Return the (X, Y) coordinate for the center point of the cell that contains the specified text.  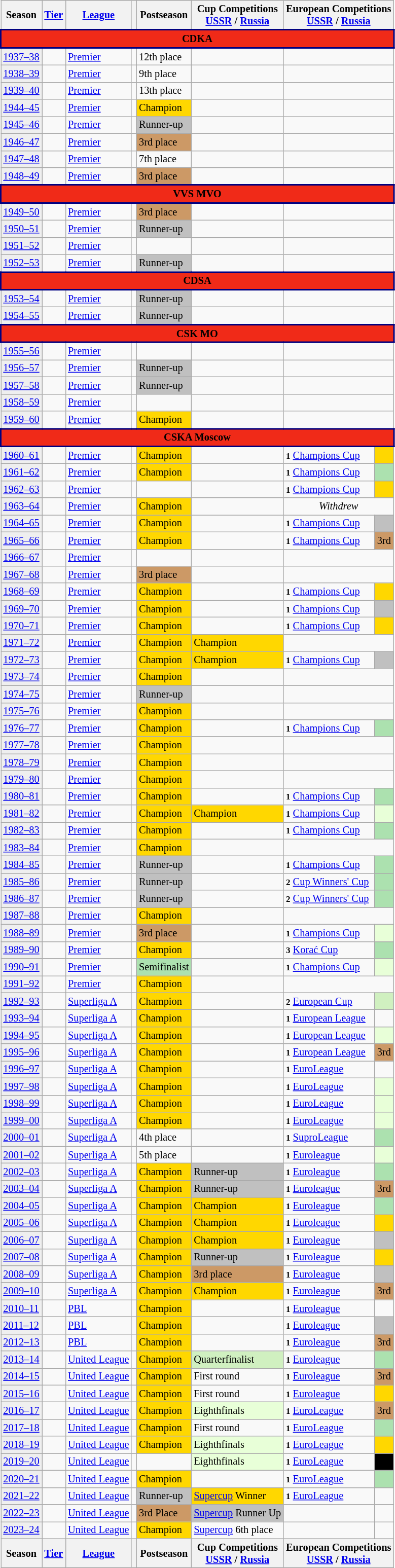
2012–13 (21, 1342)
1961–62 (21, 472)
2005–06 (21, 1223)
1990–91 (21, 967)
1938–39 (21, 74)
12th place (164, 56)
1993–94 (21, 1018)
Supercup Winner (237, 1496)
2009–10 (21, 1291)
1948–49 (21, 176)
1974–75 (21, 694)
1954–55 (21, 316)
2018–19 (21, 1445)
2016–17 (21, 1411)
4th place (164, 1138)
2014–15 (21, 1376)
2003–04 (21, 1189)
2017–18 (21, 1428)
1949–50 (21, 211)
CDKA (198, 39)
1968–69 (21, 592)
1959–60 (21, 419)
2013–14 (21, 1360)
2015–16 (21, 1394)
1998–99 (21, 1104)
1987–88 (21, 916)
1997–98 (21, 1086)
1939–40 (21, 91)
1985–86 (21, 882)
CSKA Moscow (198, 437)
2 European Cup (329, 1001)
1957–58 (21, 385)
1970–71 (21, 626)
3rd Place (164, 1513)
1982–83 (21, 830)
2022–23 (21, 1513)
1958–59 (21, 403)
1977–78 (21, 745)
1991–92 (21, 984)
1971–72 (21, 643)
1984–85 (21, 864)
1989–90 (21, 950)
1988–89 (21, 933)
2006–07 (21, 1240)
13th place (164, 91)
1979–80 (21, 779)
1960–61 (21, 455)
1972–73 (21, 660)
CSK MO (198, 334)
1963–64 (21, 506)
1951–52 (21, 246)
7th place (164, 159)
1995–96 (21, 1052)
1978–79 (21, 762)
1 SuproLeague (329, 1138)
2021–22 (21, 1496)
1946–47 (21, 142)
1994–95 (21, 1035)
Quarterfinalist (237, 1360)
1937–38 (21, 56)
1967–68 (21, 574)
VVS MVO (198, 194)
1947–48 (21, 159)
2001–02 (21, 1155)
9th place (164, 74)
1950–51 (21, 229)
2010–11 (21, 1308)
1964–65 (21, 523)
1992–93 (21, 1001)
2020–21 (21, 1479)
CDSA (198, 281)
1975–76 (21, 711)
2011–12 (21, 1325)
2008–09 (21, 1274)
1981–82 (21, 814)
1955–56 (21, 351)
1945–46 (21, 125)
1973–74 (21, 677)
1965–66 (21, 540)
1976–77 (21, 728)
1996–97 (21, 1069)
1952–53 (21, 263)
Semifinalist (164, 967)
2002–03 (21, 1172)
2004–05 (21, 1206)
5th place (164, 1155)
Supercup Runner Up (237, 1513)
1962–63 (21, 489)
Supercup 6th place (237, 1530)
1956–57 (21, 368)
3 Korać Cup (329, 950)
2019–20 (21, 1462)
2000–01 (21, 1138)
1983–84 (21, 848)
1953–54 (21, 298)
1966–67 (21, 558)
2023–24 (21, 1530)
1999–00 (21, 1120)
1944–45 (21, 108)
1969–70 (21, 609)
Withdrew (339, 506)
1980–81 (21, 796)
2007–08 (21, 1257)
1986–87 (21, 899)
